Pinpoint the cell where the given text exists, returning its (x, y) midpoint coordinate. 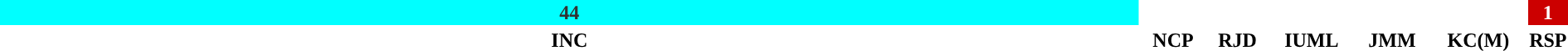
44 (569, 13)
4 (1238, 13)
6 (1173, 13)
